Locate the cell with the specified text and output its [x, y] center coordinate. 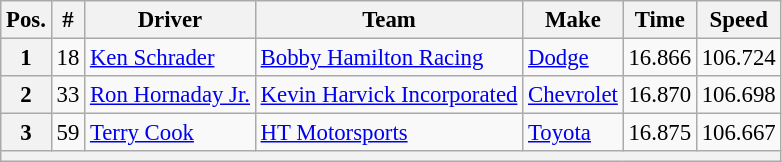
Terry Cook [170, 133]
Chevrolet [573, 95]
Make [573, 20]
33 [68, 95]
Speed [738, 20]
1 [26, 58]
3 [26, 133]
Ken Schrader [170, 58]
106.724 [738, 58]
16.875 [660, 133]
16.870 [660, 95]
Kevin Harvick Incorporated [388, 95]
Toyota [573, 133]
Bobby Hamilton Racing [388, 58]
106.667 [738, 133]
16.866 [660, 58]
Time [660, 20]
59 [68, 133]
Pos. [26, 20]
Team [388, 20]
106.698 [738, 95]
Dodge [573, 58]
HT Motorsports [388, 133]
2 [26, 95]
18 [68, 58]
Ron Hornaday Jr. [170, 95]
# [68, 20]
Driver [170, 20]
